Determine the (X, Y) coordinate at the center of the cell enclosing the given text.  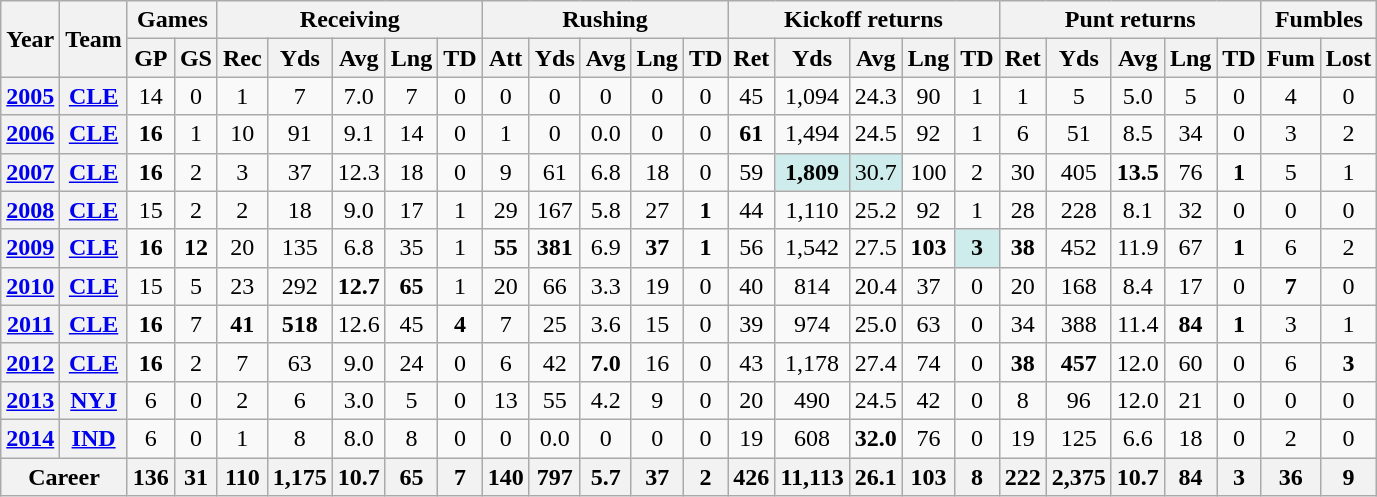
457 (1078, 362)
8.5 (1138, 134)
1,809 (812, 172)
GS (196, 58)
4.2 (606, 400)
1,175 (300, 477)
5.8 (606, 210)
381 (554, 248)
11,113 (812, 477)
25.2 (876, 210)
Receiving (350, 20)
91 (300, 134)
23 (242, 286)
125 (1078, 438)
140 (506, 477)
27.5 (876, 248)
74 (928, 362)
1,542 (812, 248)
2010 (30, 286)
2006 (30, 134)
21 (1190, 400)
Rushing (605, 20)
452 (1078, 248)
Fumbles (1318, 20)
41 (242, 324)
490 (812, 400)
12.6 (358, 324)
56 (752, 248)
426 (752, 477)
24.3 (876, 96)
1,494 (812, 134)
36 (1290, 477)
11.9 (1138, 248)
11.4 (1138, 324)
292 (300, 286)
66 (554, 286)
5.0 (1138, 96)
3.3 (606, 286)
12.3 (358, 172)
8.1 (1138, 210)
Games (172, 20)
24 (411, 362)
Year (30, 39)
5.7 (606, 477)
Rec (242, 58)
30.7 (876, 172)
25.0 (876, 324)
2008 (30, 210)
2014 (30, 438)
43 (752, 362)
Att (506, 58)
IND (94, 438)
12 (196, 248)
Lost (1348, 58)
8.0 (358, 438)
2012 (30, 362)
6.6 (1138, 438)
100 (928, 172)
Fum (1290, 58)
96 (1078, 400)
9.1 (358, 134)
110 (242, 477)
228 (1078, 210)
59 (752, 172)
135 (300, 248)
Punt returns (1130, 20)
388 (1078, 324)
Team (94, 39)
60 (1190, 362)
51 (1078, 134)
39 (752, 324)
13.5 (1138, 172)
797 (554, 477)
32 (1190, 210)
974 (812, 324)
3.0 (358, 400)
31 (196, 477)
13 (506, 400)
222 (1022, 477)
25 (554, 324)
12.7 (358, 286)
2005 (30, 96)
29 (506, 210)
2,375 (1078, 477)
26.1 (876, 477)
814 (812, 286)
136 (150, 477)
2009 (30, 248)
167 (554, 210)
1,094 (812, 96)
28 (1022, 210)
2011 (30, 324)
NYJ (94, 400)
608 (812, 438)
32.0 (876, 438)
1,178 (812, 362)
2007 (30, 172)
40 (752, 286)
GP (150, 58)
2013 (30, 400)
3.6 (606, 324)
30 (1022, 172)
27 (657, 210)
90 (928, 96)
518 (300, 324)
10 (242, 134)
405 (1078, 172)
44 (752, 210)
Kickoff returns (864, 20)
27.4 (876, 362)
8.4 (1138, 286)
Career (64, 477)
35 (411, 248)
67 (1190, 248)
1,110 (812, 210)
168 (1078, 286)
6.9 (606, 248)
20.4 (876, 286)
